Determine the (x, y) coordinate at the center of the cell enclosing the given text.  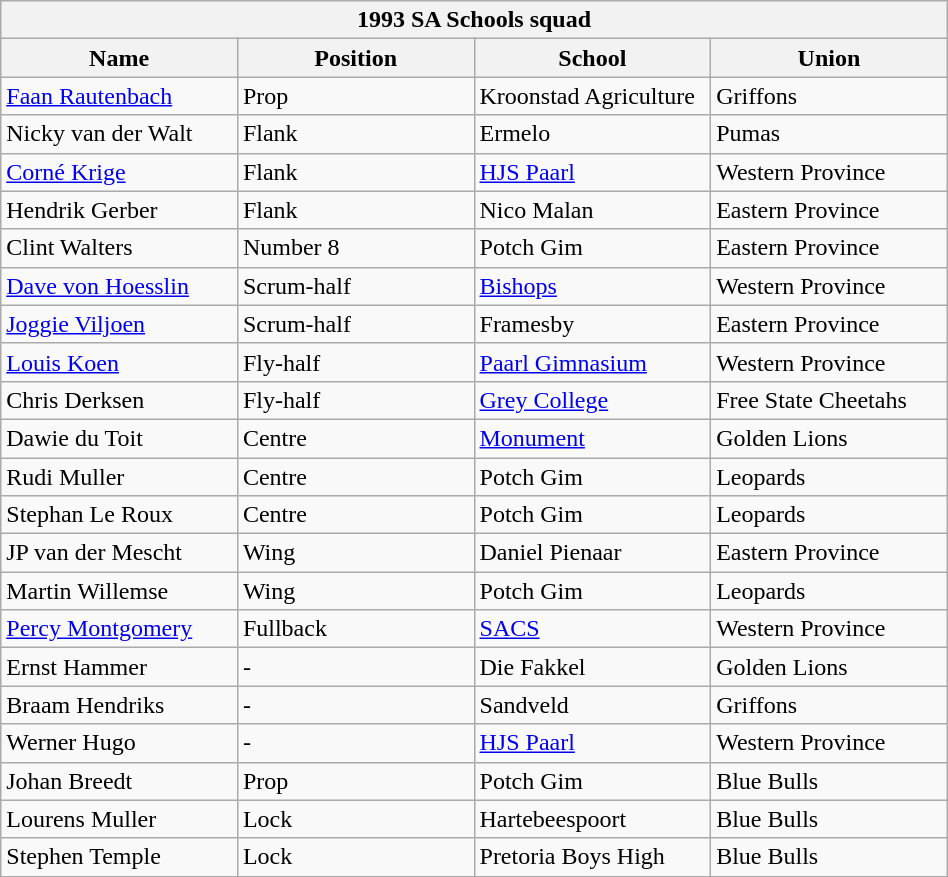
Name (120, 58)
Rudi Muller (120, 477)
Chris Derksen (120, 400)
Nicky van der Walt (120, 134)
Daniel Pienaar (592, 553)
Hartebeespoort (592, 819)
Pretoria Boys High (592, 857)
School (592, 58)
1993 SA Schools squad (474, 20)
Framesby (592, 324)
Johan Breedt (120, 781)
Sandveld (592, 705)
Louis Koen (120, 362)
Stephen Temple (120, 857)
Braam Hendriks (120, 705)
Paarl Gimnasium (592, 362)
Faan Rautenbach (120, 96)
Hendrik Gerber (120, 210)
Number 8 (356, 248)
Bishops (592, 286)
Grey College (592, 400)
Monument (592, 438)
Free State Cheetahs (830, 400)
Dawie du Toit (120, 438)
Pumas (830, 134)
SACS (592, 629)
Kroonstad Agriculture (592, 96)
Die Fakkel (592, 667)
Werner Hugo (120, 743)
Lourens Muller (120, 819)
Corné Krige (120, 172)
Fullback (356, 629)
Stephan Le Roux (120, 515)
Nico Malan (592, 210)
Union (830, 58)
Ermelo (592, 134)
Ernst Hammer (120, 667)
JP van der Mescht (120, 553)
Dave von Hoesslin (120, 286)
Martin Willemse (120, 591)
Percy Montgomery (120, 629)
Clint Walters (120, 248)
Joggie Viljoen (120, 324)
Position (356, 58)
